Output the [X, Y] coordinate of the center of the cell containing the given text.  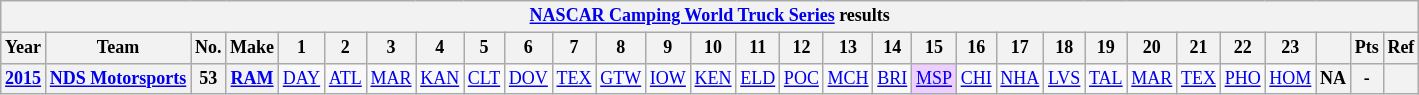
Team [118, 48]
19 [1106, 48]
NA [1334, 78]
16 [976, 48]
20 [1152, 48]
GTW [621, 78]
21 [1199, 48]
NHA [1020, 78]
ELD [758, 78]
Pts [1366, 48]
Year [24, 48]
2015 [24, 78]
6 [529, 48]
8 [621, 48]
5 [484, 48]
17 [1020, 48]
DAY [301, 78]
MSP [934, 78]
14 [892, 48]
Ref [1401, 48]
NDS Motorsports [118, 78]
HOM [1290, 78]
CHI [976, 78]
POC [802, 78]
CLT [484, 78]
BRI [892, 78]
KAN [440, 78]
18 [1064, 48]
9 [668, 48]
DOV [529, 78]
MCH [848, 78]
KEN [713, 78]
Make [252, 48]
3 [391, 48]
- [1366, 78]
13 [848, 48]
2 [345, 48]
IOW [668, 78]
PHO [1242, 78]
No. [208, 48]
22 [1242, 48]
ATL [345, 78]
11 [758, 48]
TAL [1106, 78]
RAM [252, 78]
1 [301, 48]
23 [1290, 48]
12 [802, 48]
LVS [1064, 78]
15 [934, 48]
10 [713, 48]
4 [440, 48]
7 [574, 48]
NASCAR Camping World Truck Series results [710, 16]
53 [208, 78]
